Locate the cell with the specified text and output its [x, y] center coordinate. 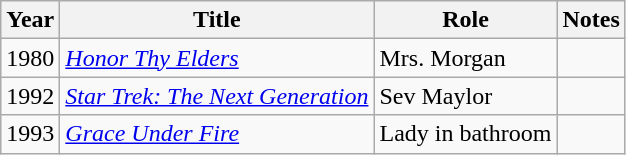
Role [466, 20]
Honor Thy Elders [217, 58]
Notes [591, 20]
1993 [30, 134]
Year [30, 20]
Star Trek: The Next Generation [217, 96]
Sev Maylor [466, 96]
Lady in bathroom [466, 134]
Mrs. Morgan [466, 58]
1980 [30, 58]
Grace Under Fire [217, 134]
Title [217, 20]
1992 [30, 96]
